Search for the cell housing the specified text and yield its (x, y) center coordinate. 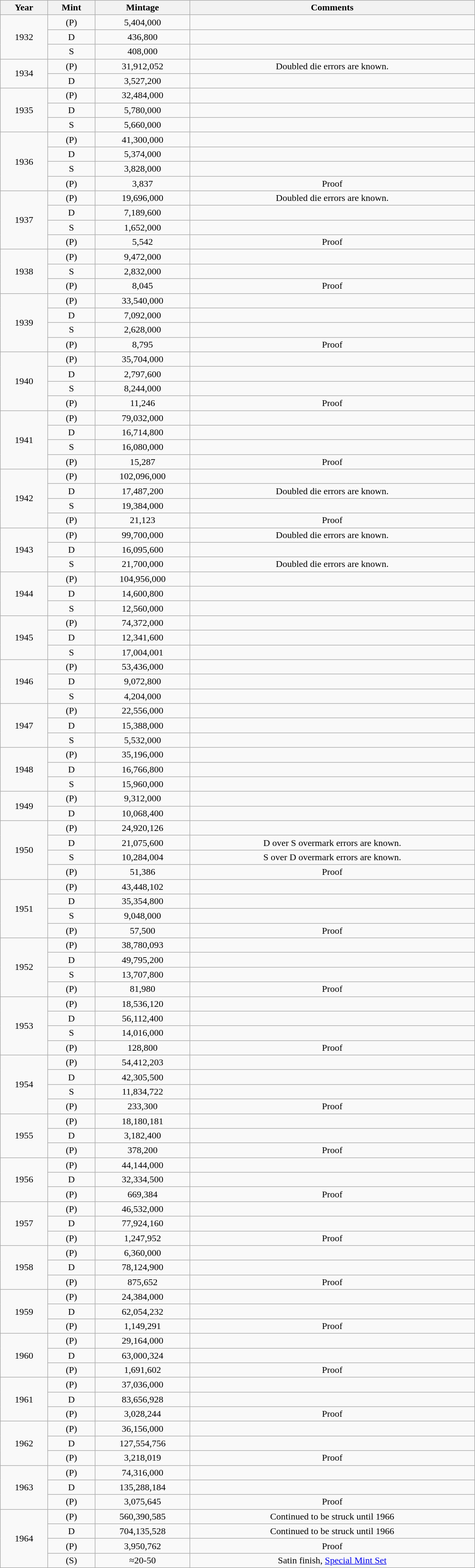
79,032,000 (143, 418)
3,182,400 (143, 1136)
Mintage (143, 8)
19,384,000 (143, 506)
875,652 (143, 1282)
10,068,400 (143, 813)
3,950,762 (143, 1546)
2,797,600 (143, 374)
2,832,000 (143, 271)
46,532,000 (143, 1209)
408,000 (143, 52)
54,412,203 (143, 1062)
21,075,600 (143, 843)
1940 (24, 381)
1932 (24, 37)
1941 (24, 440)
78,124,900 (143, 1267)
53,436,000 (143, 667)
1946 (24, 682)
51,386 (143, 872)
1,691,602 (143, 1370)
10,284,004 (143, 857)
8,795 (143, 344)
32,484,000 (143, 95)
44,144,000 (143, 1165)
1934 (24, 74)
1950 (24, 850)
1960 (24, 1355)
104,956,000 (143, 579)
1935 (24, 110)
11,834,722 (143, 1092)
1951 (24, 908)
669,384 (143, 1194)
56,112,400 (143, 1018)
3,828,000 (143, 169)
3,028,244 (143, 1414)
74,316,000 (143, 1473)
1944 (24, 593)
35,704,000 (143, 359)
18,180,181 (143, 1121)
5,780,000 (143, 110)
11,246 (143, 403)
12,560,000 (143, 608)
1948 (24, 769)
5,532,000 (143, 740)
16,095,600 (143, 550)
32,334,500 (143, 1180)
49,795,200 (143, 960)
15,388,000 (143, 725)
1943 (24, 550)
57,500 (143, 931)
24,384,000 (143, 1297)
9,312,000 (143, 799)
1947 (24, 725)
1958 (24, 1267)
3,527,200 (143, 81)
13,707,800 (143, 975)
83,656,928 (143, 1399)
12,341,600 (143, 637)
1937 (24, 220)
1,149,291 (143, 1326)
5,542 (143, 242)
33,540,000 (143, 301)
37,036,000 (143, 1385)
7,189,600 (143, 213)
81,980 (143, 989)
1956 (24, 1180)
3,075,645 (143, 1502)
5,660,000 (143, 125)
16,714,800 (143, 433)
31,912,052 (143, 66)
43,448,102 (143, 886)
35,196,000 (143, 755)
7,092,000 (143, 315)
63,000,324 (143, 1355)
29,164,000 (143, 1341)
1945 (24, 637)
1952 (24, 967)
3,218,019 (143, 1458)
1955 (24, 1136)
1938 (24, 271)
1957 (24, 1224)
8,244,000 (143, 388)
18,536,120 (143, 1004)
14,016,000 (143, 1033)
436,800 (143, 37)
1963 (24, 1487)
24,920,126 (143, 828)
21,123 (143, 520)
1939 (24, 323)
135,288,184 (143, 1487)
42,305,500 (143, 1077)
Mint (72, 8)
77,924,160 (143, 1224)
62,054,232 (143, 1311)
16,080,000 (143, 447)
22,556,000 (143, 711)
5,404,000 (143, 22)
3,837 (143, 184)
21,700,000 (143, 564)
17,487,200 (143, 491)
16,766,800 (143, 769)
1936 (24, 161)
15,960,000 (143, 784)
8,045 (143, 286)
560,390,585 (143, 1516)
17,004,001 (143, 652)
1953 (24, 1026)
1,652,000 (143, 227)
41,300,000 (143, 139)
1962 (24, 1443)
9,472,000 (143, 257)
1942 (24, 498)
1964 (24, 1538)
1954 (24, 1084)
2,628,000 (143, 330)
1949 (24, 806)
6,360,000 (143, 1253)
74,372,000 (143, 623)
378,200 (143, 1150)
38,780,093 (143, 945)
14,600,800 (143, 593)
35,354,800 (143, 901)
5,374,000 (143, 154)
D over S overmark errors are known. (332, 843)
1961 (24, 1399)
4,204,000 (143, 696)
15,287 (143, 462)
1,247,952 (143, 1238)
9,048,000 (143, 916)
128,800 (143, 1048)
233,300 (143, 1106)
19,696,000 (143, 198)
1959 (24, 1311)
9,072,800 (143, 682)
127,554,756 (143, 1443)
Satin finish, Special Mint Set (332, 1560)
704,135,528 (143, 1531)
(S) (72, 1560)
102,096,000 (143, 476)
S over D overmark errors are known. (332, 857)
Year (24, 8)
Comments (332, 8)
36,156,000 (143, 1429)
≈20-50 (143, 1560)
99,700,000 (143, 535)
